From the cell containing the given text, extract its center point as [X, Y] coordinate. 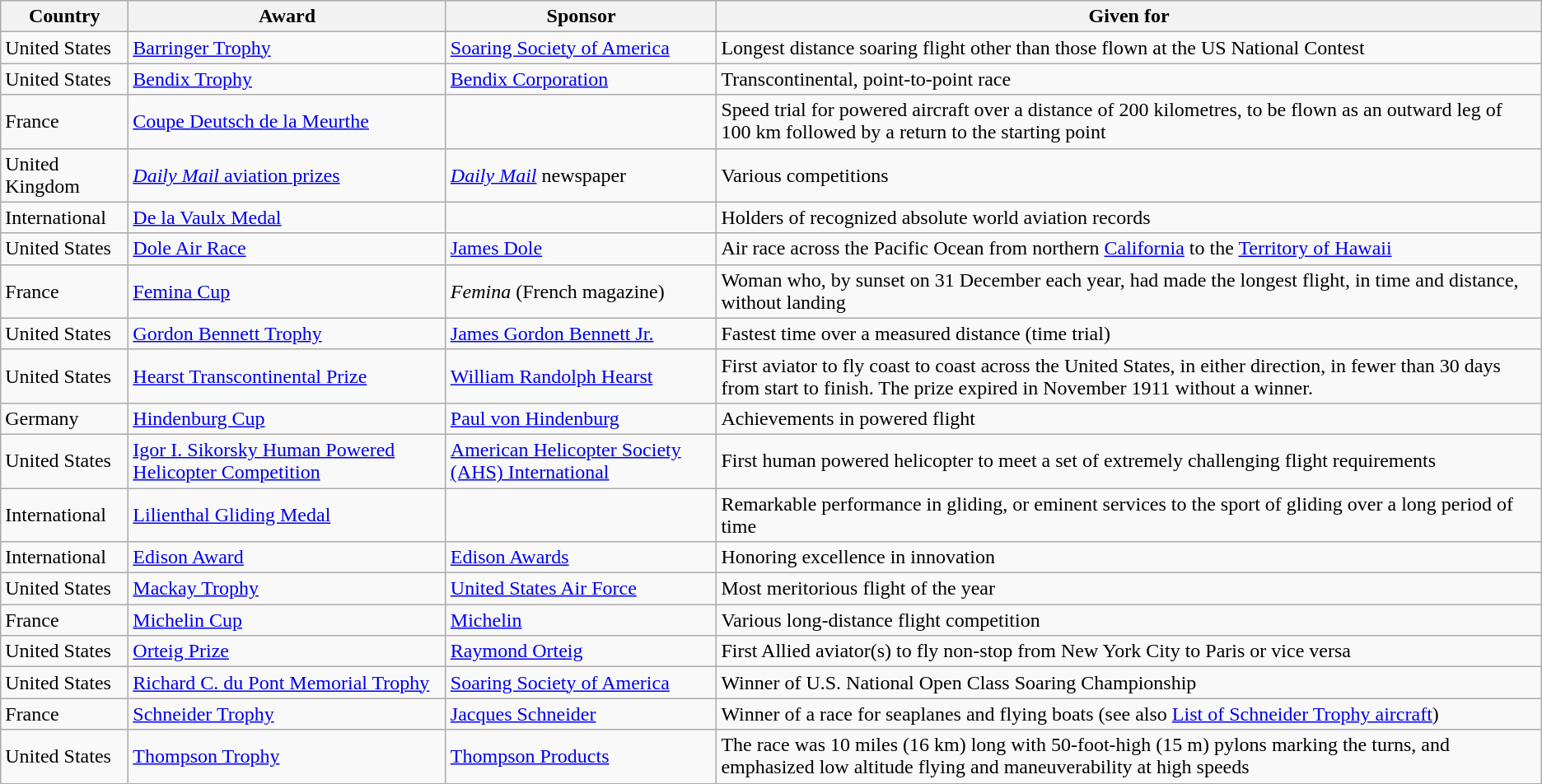
Dole Air Race [287, 249]
Coupe Deutsch de la Meurthe [287, 122]
De la Vaulx Medal [287, 217]
Hindenburg Cup [287, 418]
Mackay Trophy [287, 589]
Daily Mail aviation prizes [287, 175]
Thompson Trophy [287, 756]
Raymond Orteig [582, 651]
Richard C. du Pont Memorial Trophy [287, 683]
Bendix Trophy [287, 79]
Daily Mail newspaper [582, 175]
First human powered helicopter to meet a set of extremely challenging flight requirements [1128, 461]
Woman who, by sunset on 31 December each year, had made the longest flight, in time and distance, without landing [1128, 292]
Thompson Products [582, 756]
Michelin Cup [287, 620]
Winner of U.S. National Open Class Soaring Championship [1128, 683]
Femina (French magazine) [582, 292]
Various competitions [1128, 175]
Gordon Bennett Trophy [287, 334]
Hearst Transcontinental Prize [287, 376]
Igor I. Sikorsky Human Powered Helicopter Competition [287, 461]
United Kingdom [64, 175]
Schneider Trophy [287, 714]
Orteig Prize [287, 651]
Air race across the Pacific Ocean from northern California to the Territory of Hawaii [1128, 249]
Most meritorious flight of the year [1128, 589]
James Dole [582, 249]
Femina Cup [287, 292]
Jacques Schneider [582, 714]
Paul von Hindenburg [582, 418]
Achievements in powered flight [1128, 418]
Bendix Corporation [582, 79]
Award [287, 16]
American Helicopter Society (AHS) International [582, 461]
Winner of a race for seaplanes and flying boats (see also List of Schneider Trophy aircraft) [1128, 714]
Michelin [582, 620]
Germany [64, 418]
Remarkable performance in gliding, or eminent services to the sport of gliding over a long period of time [1128, 514]
Edison Award [287, 558]
James Gordon Bennett Jr. [582, 334]
Longest distance soaring flight other than those flown at the US National Contest [1128, 48]
Country [64, 16]
Edison Awards [582, 558]
Lilienthal Gliding Medal [287, 514]
United States Air Force [582, 589]
First Allied aviator(s) to fly non-stop from New York City to Paris or vice versa [1128, 651]
William Randolph Hearst [582, 376]
Holders of recognized absolute world aviation records [1128, 217]
Sponsor [582, 16]
Various long-distance flight competition [1128, 620]
Transcontinental, point-to-point race [1128, 79]
Barringer Trophy [287, 48]
Given for [1128, 16]
Fastest time over a measured distance (time trial) [1128, 334]
Honoring excellence in innovation [1128, 558]
